Return (x, y) of the center of cell containing provided text 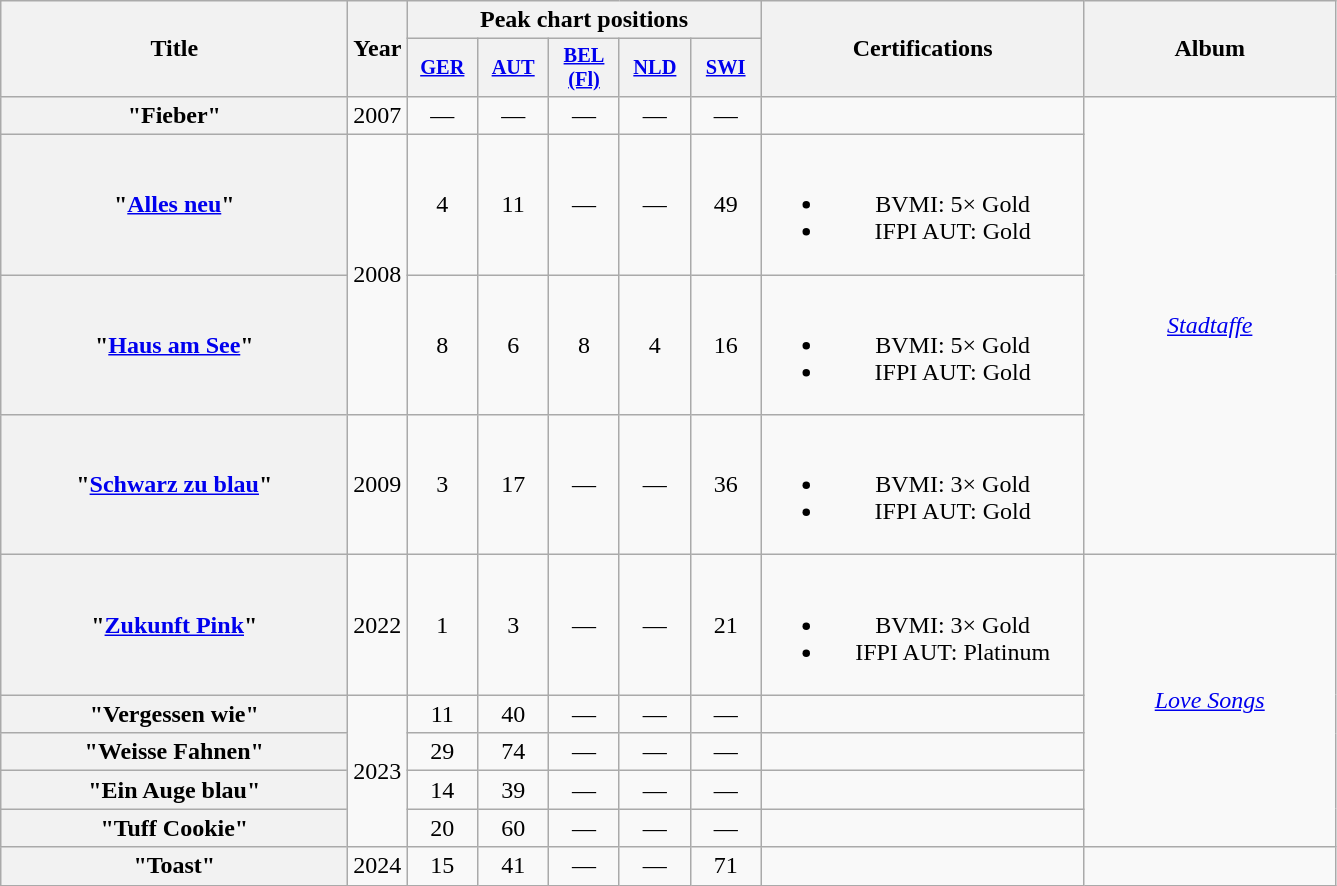
74 (514, 752)
2022 (378, 625)
"Ein Auge blau" (174, 790)
1 (442, 625)
Album (1210, 49)
2009 (378, 485)
16 (726, 345)
"Vergessen wie" (174, 714)
29 (442, 752)
20 (442, 828)
6 (514, 345)
"Alles neu" (174, 205)
14 (442, 790)
BVMI: 3× GoldIFPI AUT: Gold (922, 485)
GER (442, 68)
Title (174, 49)
71 (726, 866)
2023 (378, 771)
NLD (654, 68)
49 (726, 205)
"Toast" (174, 866)
Certifications (922, 49)
SWI (726, 68)
Love Songs (1210, 701)
BEL(Fl) (584, 68)
AUT (514, 68)
40 (514, 714)
2007 (378, 115)
36 (726, 485)
2008 (378, 275)
BVMI: 3× GoldIFPI AUT: Platinum (922, 625)
"Zukunft Pink" (174, 625)
"Tuff Cookie" (174, 828)
"Weisse Fahnen" (174, 752)
2024 (378, 866)
Stadtaffe (1210, 325)
"Haus am See" (174, 345)
17 (514, 485)
21 (726, 625)
"Fieber" (174, 115)
41 (514, 866)
15 (442, 866)
Year (378, 49)
39 (514, 790)
60 (514, 828)
Peak chart positions (584, 20)
"Schwarz zu blau" (174, 485)
